Capture the cell that displays the provided text and extract its [X, Y] central coordinate. 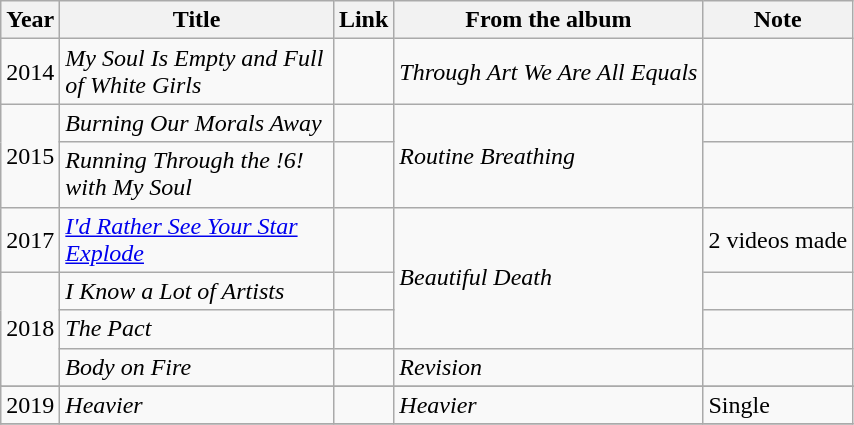
Title [197, 20]
The Pact [197, 329]
I'd Rather See Your Star Explode [197, 240]
I Know a Lot of Artists [197, 291]
Through Art We Are All Equals [548, 72]
Body on Fire [197, 367]
My Soul Is Empty and Full of White Girls [197, 72]
2019 [30, 405]
Note [778, 20]
Beautiful Death [548, 278]
From the album [548, 20]
2017 [30, 240]
2 videos made [778, 240]
Burning Our Morals Away [197, 123]
2014 [30, 72]
2015 [30, 156]
2018 [30, 329]
Single [778, 405]
Revision [548, 367]
Running Through the !6! with My Soul [197, 174]
Year [30, 20]
Routine Breathing [548, 156]
Link [363, 20]
